Scan for the cell matching the given text and deliver its [x, y] coordinate at center. 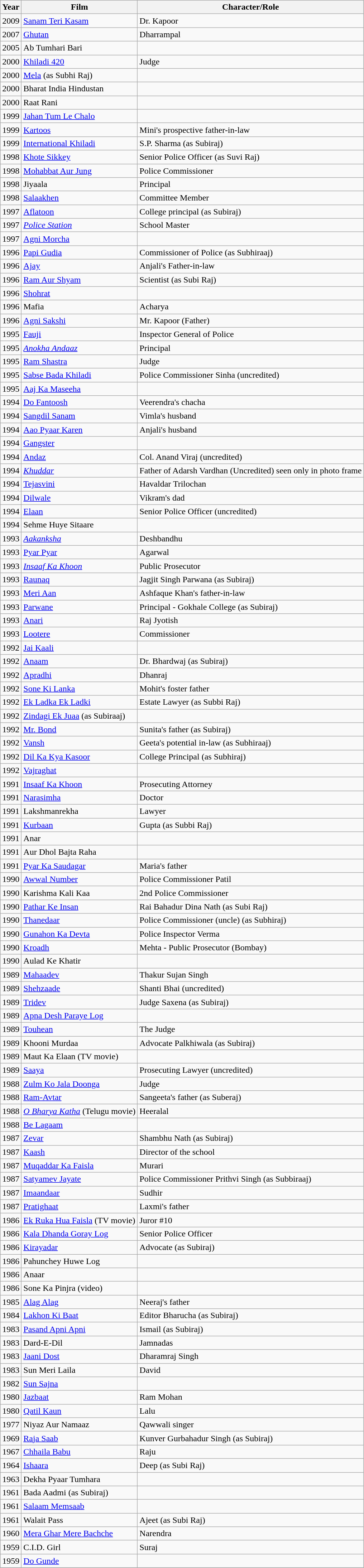
Thanedaar [80, 920]
Do Fantoosh [80, 402]
Ram-Avtar [80, 1097]
2nd Police Commissioner [251, 893]
Father of Adarsh Vardhan (Uncredited) seen only in photo frame [251, 471]
Tejasvini [80, 484]
Jai Kaali [80, 648]
Advocate Palkhiwala (as Subiraj) [251, 1043]
Scientist (as Subi Raj) [251, 280]
Lalu [251, 1411]
Gunahon Ka Devta [80, 934]
Mafia [80, 307]
Touhean [80, 1029]
Havaldar Trilochan [251, 484]
Raunaq [80, 579]
Qawwali singer [251, 1424]
Shanti Bhai (uncredited) [251, 988]
Sangeeta's father (as Suberaj) [251, 1097]
Director of the school [251, 1152]
Pathar Ke Insan [80, 907]
Sun Meri Laila [80, 1370]
Aflatoon [80, 212]
Rai Bahadur Dina Nath (as Subi Raj) [251, 907]
Suraj [251, 1547]
Sun Sajna [80, 1384]
1967 [11, 1452]
Imaandaar [80, 1193]
Mr. Bond [80, 729]
Sanam Teri Kasam [80, 21]
2007 [11, 34]
Prosecuting Attorney [251, 784]
1969 [11, 1438]
Lawyer [251, 811]
Jaani Dost [80, 1356]
Pratighaat [80, 1206]
Pahunchey Huwe Log [80, 1261]
Chhaila Babu [80, 1452]
Judge Saxena (as Subiraj) [251, 1002]
Col. Anand Viraj (uncredited) [251, 457]
Shambhu Nath (as Subiraj) [251, 1138]
Deep (as Subi Raj) [251, 1465]
Walait Pass [80, 1520]
Raju [251, 1452]
Narendra [251, 1534]
Dard-E-Dil [80, 1343]
Anokha Andaaz [80, 348]
Police Commissioner Patil [251, 879]
Kroadh [80, 947]
Mahaadev [80, 975]
Lakhon Ki Baat [80, 1316]
Maria's father [251, 866]
Character/Role [251, 7]
Vikram's dad [251, 498]
Anar [80, 839]
Committee Member [251, 198]
Sone Ki Lanka [80, 689]
Vajraghat [80, 770]
Ismail (as Subiraj) [251, 1329]
Mera Ghar Mere Bachche [80, 1534]
Police Commissioner Prithvi Singh (as Subbiraaj) [251, 1179]
Ashfaque Khan's father-in-law [251, 593]
Muqaddar Ka Faisla [80, 1166]
Aakanksha [80, 539]
Heeralal [251, 1111]
Police Station [80, 225]
Vansh [80, 743]
Zevar [80, 1138]
Saaya [80, 1070]
Senior Police Officer (as Suvi Raj) [251, 157]
Sehme Huye Sitaare [80, 525]
Jamnadas [251, 1343]
Mini's prospective father-in-law [251, 130]
Aulad Ke Khatir [80, 961]
Fauji [80, 334]
Kirayadar [80, 1247]
1960 [11, 1534]
Pasand Apni Apni [80, 1329]
Senior Police Officer (uncredited) [251, 511]
College principal (as Subiraj) [251, 212]
2005 [11, 48]
Mohabbat Aur Jung [80, 171]
Mr. Kapoor (Father) [251, 320]
Ishaara [80, 1465]
Agni Sakshi [80, 320]
Bada Aadmi (as Subiraj) [80, 1493]
Sone Ka Pinjra (video) [80, 1288]
Deshbandhu [251, 539]
Alag Alag [80, 1302]
Parwane [80, 607]
Acharya [251, 307]
Ram Mohan [251, 1397]
Thakur Sujan Singh [251, 975]
Kala Dhanda Goray Log [80, 1234]
Papi Gudia [80, 252]
Anaar [80, 1275]
Raj Jyotish [251, 621]
Jahan Tum Le Chalo [80, 116]
Aao Pyaar Karen [80, 430]
Lakshmanrekha [80, 811]
Jazbaat [80, 1397]
Aaj Ka Maseeha [80, 389]
Bharat India Hindustan [80, 89]
Neeraj's father [251, 1302]
Salaakhen [80, 198]
Ab Tumhari Bari [80, 48]
Do Gunde [80, 1561]
Inspector General of Police [251, 334]
Pyar Pyar [80, 552]
Elaan [80, 511]
Sangdil Sanam [80, 416]
Satyamev Jayate [80, 1179]
Geeta's potential in-law (as Subhiraaj) [251, 743]
David [251, 1370]
Police Inspector Verma [251, 934]
Kurbaan [80, 825]
Kaash [80, 1152]
Ek Ladka Ek Ladki [80, 702]
Mehta - Public Prosecutor (Bombay) [251, 947]
Qatil Kaun [80, 1411]
Public Prosecutor [251, 566]
Doctor [251, 797]
1982 [11, 1384]
Kunver Gurbahadur Singh (as Subiraj) [251, 1438]
Jiyaala [80, 184]
Pyar Ka Saudagar [80, 866]
Tridev [80, 1002]
Kartoos [80, 130]
Jagjit Singh Parwana (as Subiraj) [251, 579]
Estate Lawyer (as Subbi Raj) [251, 702]
1964 [11, 1465]
Gupta (as Subbi Raj) [251, 825]
Awwal Number [80, 879]
Zindagi Ek Juaa (as Subiraaj) [80, 716]
Ajay [80, 266]
Mohit's foster father [251, 689]
School Master [251, 225]
1977 [11, 1424]
The Judge [251, 1029]
1984 [11, 1316]
Sudhir [251, 1193]
Dharrampal [251, 34]
Murari [251, 1166]
Apna Desh Paraye Log [80, 1015]
Narasimha [80, 797]
Raja Saab [80, 1438]
Dhanraj [251, 675]
Dr. Bhardwaj (as Subiraj) [251, 661]
Dekha Pyaar Tumhara [80, 1479]
1985 [11, 1302]
Karishma Kali Kaa [80, 893]
Vimla's husband [251, 416]
Commissioner of Police (as Subhiraaj) [251, 252]
Dil Ka Kya Kasoor [80, 757]
Ek Ruka Hua Faisla (TV movie) [80, 1220]
Anaam [80, 661]
Khote Sikkey [80, 157]
Commissioner [251, 634]
Shehzaade [80, 988]
Juror #10 [251, 1220]
1963 [11, 1479]
Niyaz Aur Namaaz [80, 1424]
Police Commissioner [251, 171]
Salaam Memsaab [80, 1506]
Mela (as Subhi Raj) [80, 75]
Senior Police Officer [251, 1234]
Shohrat [80, 293]
Dharamraj Singh [251, 1356]
International Khiladi [80, 143]
Khiladi 420 [80, 62]
Anari [80, 621]
Apradhi [80, 675]
C.I.D. Girl [80, 1547]
Andaz [80, 457]
Be Lagaam [80, 1125]
Maut Ka Elaan (TV movie) [80, 1057]
Year [11, 7]
Zulm Ko Jala Doonga [80, 1084]
Lootere [80, 634]
Advocate (as Subiraj) [251, 1247]
S.P. Sharma (as Subiraj) [251, 143]
Veerendra's chacha [251, 402]
O Bharya Katha (Telugu movie) [80, 1111]
Prosecuting Lawyer (uncredited) [251, 1070]
Ajeet (as Subi Raj) [251, 1520]
2009 [11, 21]
Agarwal [251, 552]
Gangster [80, 443]
Principal - Gokhale College (as Subiraj) [251, 607]
Sabse Bada Khiladi [80, 375]
Dilwale [80, 498]
Anjali's Father-in-law [251, 266]
Aur Dhol Bajta Raha [80, 852]
Editor Bharucha (as Subiraj) [251, 1316]
Meri Aan [80, 593]
Ram Aur Shyam [80, 280]
Sunita's father (as Subiraj) [251, 729]
Agni Morcha [80, 239]
College Principal (as Subhiraj) [251, 757]
Laxmi's father [251, 1206]
Ram Shastra [80, 361]
Anjali's husband [251, 430]
Raat Rani [80, 102]
Police Commissioner Sinha (uncredited) [251, 375]
Dr. Kapoor [251, 21]
Police Commissioner (uncle) (as Subhiraj) [251, 920]
Film [80, 7]
Khuddar [80, 471]
Khooni Murdaa [80, 1043]
Ghutan [80, 34]
